Detect which cell encompasses the target text, then output its [X, Y] center coordinate. 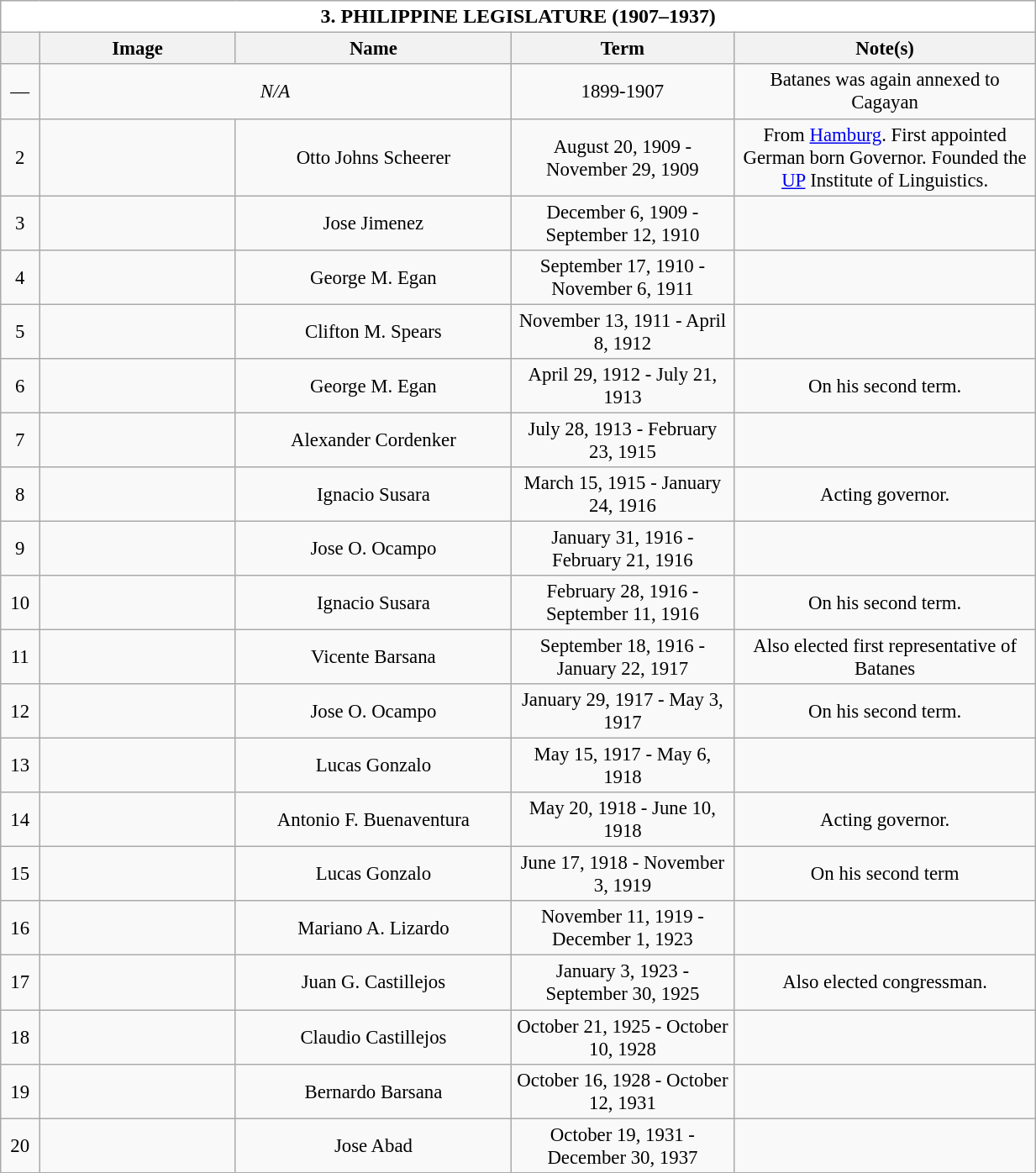
Batanes was again annexed to Cagayan [886, 92]
Mariano A. Lizardo [373, 928]
14 [20, 820]
January 29, 1917 - May 3, 1917 [622, 711]
March 15, 1915 - January 24, 1916 [622, 494]
8 [20, 494]
19 [20, 1091]
3. PHILIPPINE LEGISLATURE (1907–1937) [518, 17]
17 [20, 983]
October 16, 1928 - October 12, 1931 [622, 1091]
4 [20, 277]
April 29, 1912 - July 21, 1913 [622, 387]
N/A [276, 92]
1899-1907 [622, 92]
15 [20, 874]
18 [20, 1037]
January 31, 1916 - February 21, 1916 [622, 548]
2 [20, 157]
9 [20, 548]
May 20, 1918 - June 10, 1918 [622, 820]
November 11, 1919 - December 1, 1923 [622, 928]
Juan G. Castillejos [373, 983]
Clifton M. Spears [373, 331]
June 17, 1918 - November 3, 1919 [622, 874]
Name [373, 49]
On his second term [886, 874]
13 [20, 766]
Antonio F. Buenaventura [373, 820]
6 [20, 387]
20 [20, 1146]
Note(s) [886, 49]
— [20, 92]
January 3, 1923 - September 30, 1925 [622, 983]
7 [20, 440]
Also elected congressman. [886, 983]
Jose Jimenez [373, 224]
3 [20, 224]
September 18, 1916 - January 22, 1917 [622, 657]
December 6, 1909 - September 12, 1910 [622, 224]
Jose Abad [373, 1146]
September 17, 1910 - November 6, 1911 [622, 277]
October 19, 1931 - December 30, 1937 [622, 1146]
Term [622, 49]
November 13, 1911 - April 8, 1912 [622, 331]
May 15, 1917 - May 6, 1918 [622, 766]
Alexander Cordenker [373, 440]
Image [138, 49]
Bernardo Barsana [373, 1091]
Otto Johns Scheerer [373, 157]
October 21, 1925 - October 10, 1928 [622, 1037]
Vicente Barsana [373, 657]
12 [20, 711]
11 [20, 657]
Also elected first representative of Batanes [886, 657]
5 [20, 331]
August 20, 1909 - November 29, 1909 [622, 157]
July 28, 1913 - February 23, 1915 [622, 440]
16 [20, 928]
Claudio Castillejos [373, 1037]
February 28, 1916 - September 11, 1916 [622, 603]
10 [20, 603]
From Hamburg. First appointed German born Governor. Founded the UP Institute of Linguistics. [886, 157]
